From the cell containing the given text, extract its center point as (X, Y) coordinate. 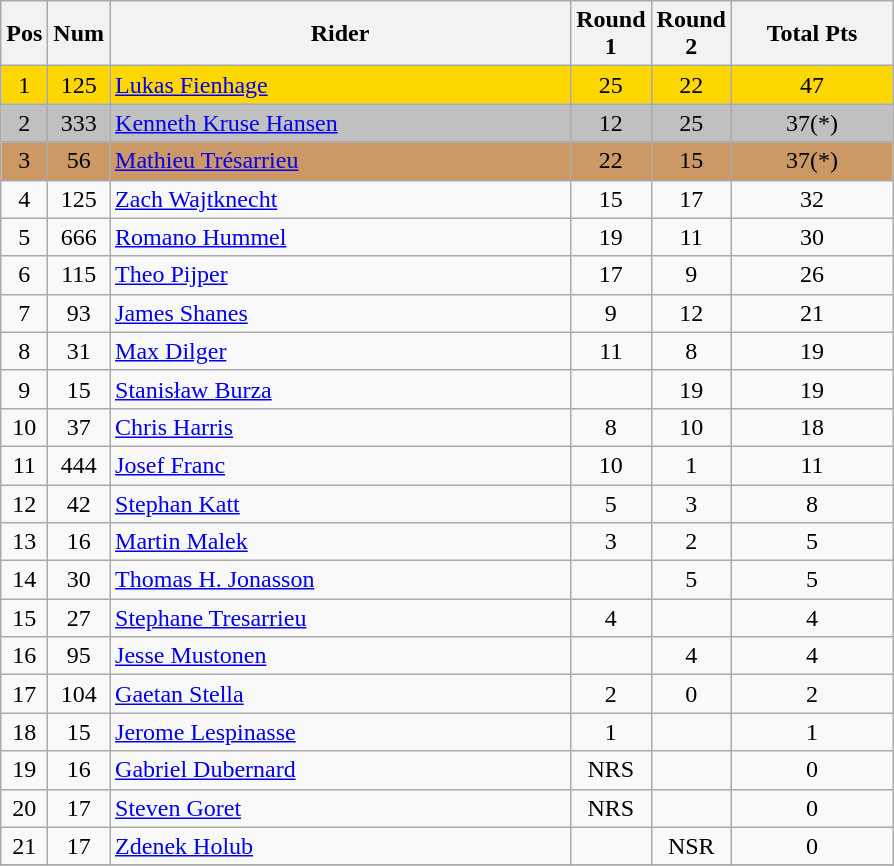
27 (79, 618)
Thomas H. Jonasson (340, 580)
Stanisław Burza (340, 389)
Max Dilger (340, 351)
104 (79, 694)
Zdenek Holub (340, 846)
Total Pts (812, 34)
6 (24, 275)
47 (812, 85)
56 (79, 161)
Zach Wajtknecht (340, 199)
James Shanes (340, 313)
13 (24, 542)
Chris Harris (340, 427)
Steven Goret (340, 808)
Romano Hummel (340, 237)
14 (24, 580)
115 (79, 275)
37 (79, 427)
Gabriel Dubernard (340, 770)
20 (24, 808)
32 (812, 199)
Round 1 (611, 34)
Lukas Fienhage (340, 85)
42 (79, 503)
Jesse Mustonen (340, 656)
7 (24, 313)
Jerome Lespinasse (340, 732)
Round 2 (691, 34)
Martin Malek (340, 542)
Stephan Katt (340, 503)
Pos (24, 34)
444 (79, 465)
Josef Franc (340, 465)
Kenneth Kruse Hansen (340, 123)
NSR (691, 846)
Stephane Tresarrieu (340, 618)
Rider (340, 34)
666 (79, 237)
26 (812, 275)
Gaetan Stella (340, 694)
93 (79, 313)
333 (79, 123)
31 (79, 351)
95 (79, 656)
Mathieu Trésarrieu (340, 161)
Theo Pijper (340, 275)
Num (79, 34)
